Provide the (X, Y) coordinate of the cell's center where the given text is located.  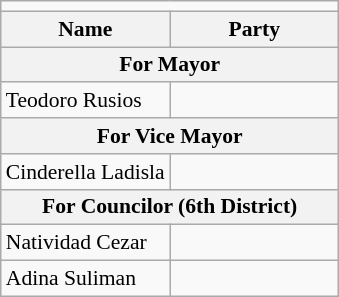
Teodoro Rusios (86, 101)
Party (254, 29)
For Councilor (6th District) (170, 207)
Name (86, 29)
Natividad Cezar (86, 243)
For Mayor (170, 65)
Adina Suliman (86, 279)
Cinderella Ladisla (86, 172)
For Vice Mayor (170, 136)
